Locate the cell with the specified text and output its (X, Y) center coordinate. 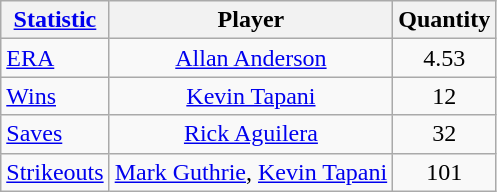
101 (444, 172)
Saves (55, 134)
Strikeouts (55, 172)
Wins (55, 96)
32 (444, 134)
Player (251, 20)
Statistic (55, 20)
Kevin Tapani (251, 96)
Rick Aguilera (251, 134)
Mark Guthrie, Kevin Tapani (251, 172)
12 (444, 96)
Quantity (444, 20)
Allan Anderson (251, 58)
4.53 (444, 58)
ERA (55, 58)
